Output the [X, Y] coordinate of the center of the cell containing the given text.  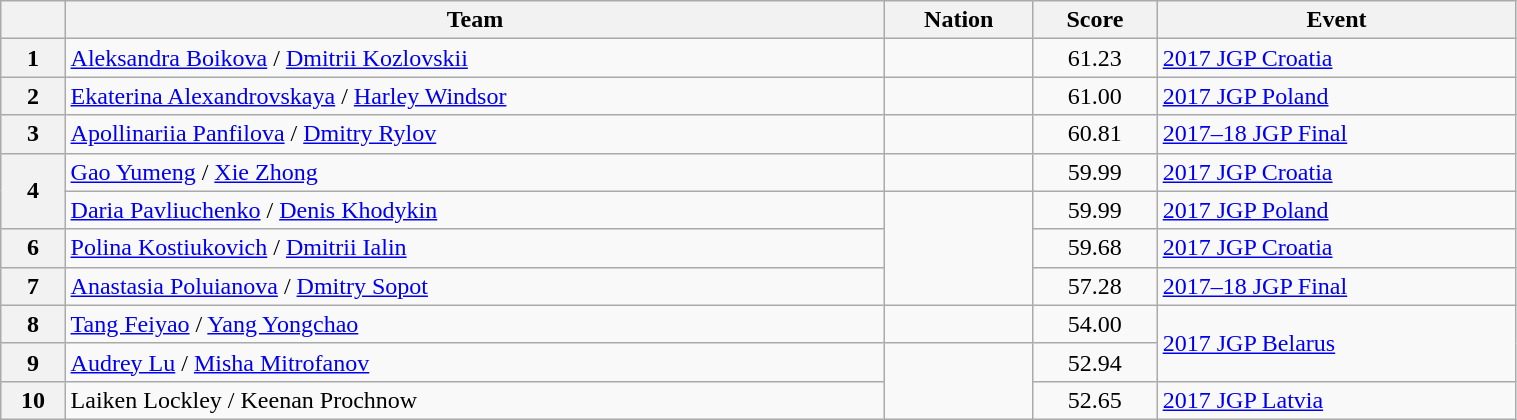
Anastasia Poluianova / Dmitry Sopot [475, 286]
Team [475, 20]
10 [33, 400]
Audrey Lu / Misha Mitrofanov [475, 362]
1 [33, 58]
54.00 [1096, 324]
52.65 [1096, 400]
2017 JGP Belarus [1336, 343]
4 [33, 191]
2 [33, 96]
8 [33, 324]
Daria Pavliuchenko / Denis Khodykin [475, 210]
Score [1096, 20]
Polina Kostiukovich / Dmitrii Ialin [475, 248]
Tang Feiyao / Yang Yongchao [475, 324]
Apollinariia Panfilova / Dmitry Rylov [475, 134]
61.00 [1096, 96]
52.94 [1096, 362]
Nation [959, 20]
Laiken Lockley / Keenan Prochnow [475, 400]
57.28 [1096, 286]
2017 JGP Latvia [1336, 400]
7 [33, 286]
6 [33, 248]
9 [33, 362]
61.23 [1096, 58]
59.68 [1096, 248]
3 [33, 134]
Event [1336, 20]
Aleksandra Boikova / Dmitrii Kozlovskii [475, 58]
Gao Yumeng / Xie Zhong [475, 172]
Ekaterina Alexandrovskaya / Harley Windsor [475, 96]
60.81 [1096, 134]
